Locate the cell with the specified text and output its [X, Y] center coordinate. 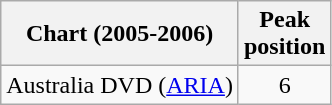
Australia DVD (ARIA) [120, 85]
Chart (2005-2006) [120, 34]
Peak position [284, 34]
6 [284, 85]
